Detect which cell encompasses the target text, then output its (X, Y) center coordinate. 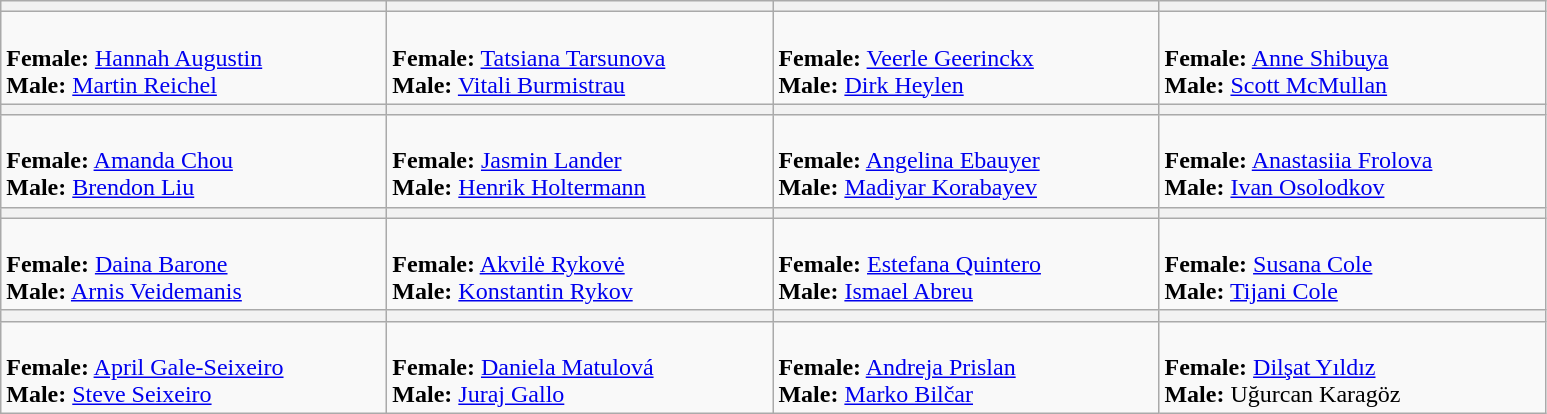
Female: Dilşat Yıldız Male: Uğurcan Karagöz (1352, 367)
Female: Estefana Quintero Male: Ismael Abreu (966, 264)
Female: Amanda Chou Male: Brendon Liu (194, 161)
Female: Anne Shibuya Male: Scott McMullan (1352, 58)
Female: Veerle Geerinckx Male: Dirk Heylen (966, 58)
Female: Akvilė Rykovė Male: Konstantin Rykov (580, 264)
Female: Angelina Ebauyer Male: Madiyar Korabayev (966, 161)
Female: Anastasiia Frolova Male: Ivan Osolodkov (1352, 161)
Female: Daniela Matulová Male: Juraj Gallo (580, 367)
Female: Hannah Augustin Male: Martin Reichel (194, 58)
Female: Tatsiana Tarsunova Male: Vitali Burmistrau (580, 58)
Female: Daina Barone Male: Arnis Veidemanis (194, 264)
Female: April Gale-Seixeiro Male: Steve Seixeiro (194, 367)
Female: Susana Cole Male: Tijani Cole (1352, 264)
Female: Andreja Prislan Male: Marko Bilčar (966, 367)
Female: Jasmin Lander Male: Henrik Holtermann (580, 161)
